Provide the (X, Y) coordinate of the cell's center where the given text is located.  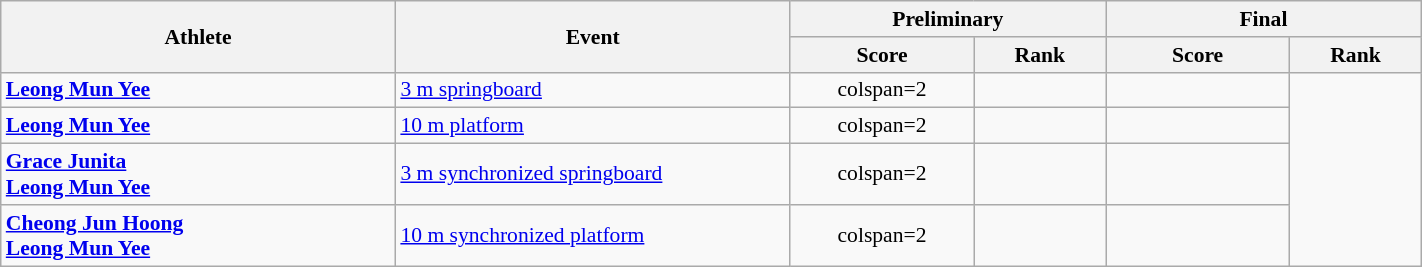
Preliminary (948, 19)
10 m platform (592, 126)
Cheong Jun HoongLeong Mun Yee (198, 236)
3 m synchronized springboard (592, 174)
3 m springboard (592, 90)
Event (592, 36)
Grace JunitaLeong Mun Yee (198, 174)
Athlete (198, 36)
Final (1264, 19)
10 m synchronized platform (592, 236)
